Extract the (x, y) coordinate from the center of the cell holding the provided text.  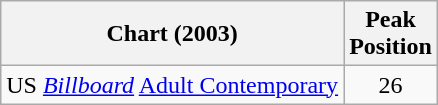
US Billboard Adult Contemporary (172, 85)
26 (391, 85)
PeakPosition (391, 34)
Chart (2003) (172, 34)
